Detect which cell encompasses the target text, then output its (x, y) center coordinate. 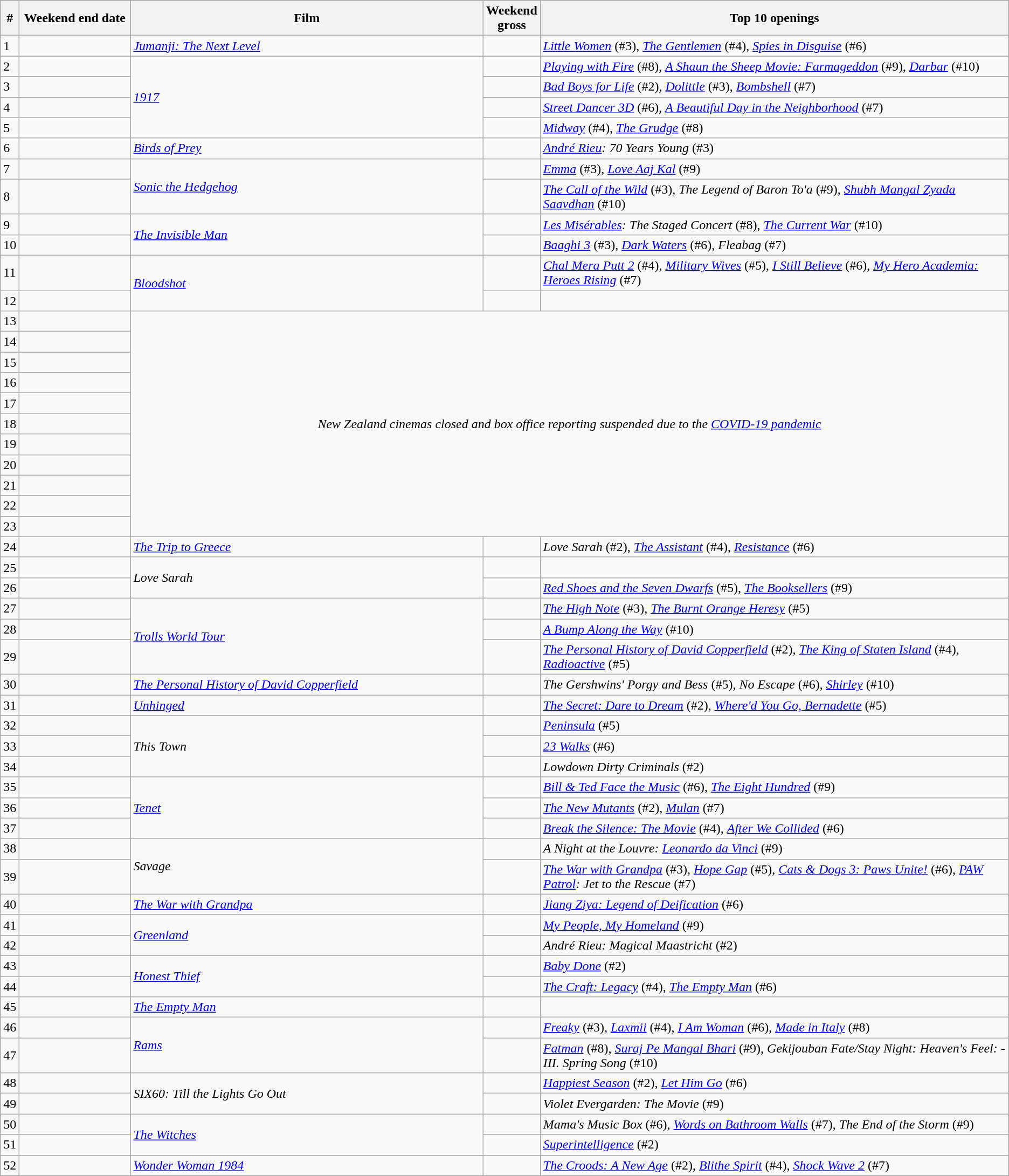
25 (10, 567)
Weekend end date (75, 18)
36 (10, 808)
27 (10, 608)
29 (10, 657)
The Empty Man (307, 1007)
André Rieu: Magical Maastricht (#2) (774, 945)
Lowdown Dirty Criminals (#2) (774, 767)
The New Mutants (#2), Mulan (#7) (774, 808)
15 (10, 362)
The High Note (#3), The Burnt Orange Heresy (#5) (774, 608)
51 (10, 1145)
39 (10, 877)
Rams (307, 1045)
Jiang Ziya: Legend of Deification (#6) (774, 904)
30 (10, 685)
3 (10, 87)
Little Women (#3), The Gentlemen (#4), Spies in Disguise (#6) (774, 46)
48 (10, 1083)
The Personal History of David Copperfield (307, 685)
21 (10, 485)
Baaghi 3 (#3), Dark Waters (#6), Fleabag (#7) (774, 245)
Mama's Music Box (#6), Words on Bathroom Walls (#7), The End of the Storm (#9) (774, 1124)
The Secret: Dare to Dream (#2), Where'd You Go, Bernadette (#5) (774, 705)
New Zealand cinemas closed and box office reporting suspended due to the COVID-19 pandemic (569, 424)
Emma (#3), Love Aaj Kal (#9) (774, 169)
Baby Done (#2) (774, 966)
Peninsula (#5) (774, 726)
Violet Evergarden: The Movie (#9) (774, 1104)
Greenland (307, 935)
37 (10, 828)
32 (10, 726)
Wonder Woman 1984 (307, 1165)
7 (10, 169)
Top 10 openings (774, 18)
Break the Silence: The Movie (#4), After We Collided (#6) (774, 828)
12 (10, 300)
Birds of Prey (307, 148)
A Bump Along the Way (#10) (774, 629)
This Town (307, 746)
50 (10, 1124)
43 (10, 966)
20 (10, 465)
Bad Boys for Life (#2), Dolittle (#3), Bombshell (#7) (774, 87)
47 (10, 1056)
Midway (#4), The Grudge (#8) (774, 128)
5 (10, 128)
Unhinged (307, 705)
The War with Grandpa (307, 904)
The Croods: A New Age (#2), Blithe Spirit (#4), Shock Wave 2 (#7) (774, 1165)
The War with Grandpa (#3), Hope Gap (#5), Cats & Dogs 3: Paws Unite! (#6), PAW Patrol: Jet to the Rescue (#7) (774, 877)
41 (10, 925)
Jumanji: The Next Level (307, 46)
My People, My Homeland (#9) (774, 925)
1 (10, 46)
Honest Thief (307, 976)
Chal Mera Putt 2 (#4), Military Wives (#5), I Still Believe (#6), My Hero Academia: Heroes Rising (#7) (774, 273)
8 (10, 196)
1917 (307, 97)
49 (10, 1104)
13 (10, 321)
Superintelligence (#2) (774, 1145)
Playing with Fire (#8), A Shaun the Sheep Movie: Farmageddon (#9), Darbar (#10) (774, 66)
Sonic the Hedgehog (307, 187)
Love Sarah (307, 577)
Film (307, 18)
16 (10, 383)
# (10, 18)
6 (10, 148)
Bill & Ted Face the Music (#6), The Eight Hundred (#9) (774, 787)
18 (10, 424)
4 (10, 107)
Love Sarah (#2), The Assistant (#4), Resistance (#6) (774, 547)
17 (10, 403)
Tenet (307, 808)
The Trip to Greece (307, 547)
45 (10, 1007)
19 (10, 444)
Happiest Season (#2), Let Him Go (#6) (774, 1083)
11 (10, 273)
The Call of the Wild (#3), The Legend of Baron To'a (#9), Shubh Mangal Zyada Saavdhan (#10) (774, 196)
35 (10, 787)
46 (10, 1028)
2 (10, 66)
Street Dancer 3D (#6), A Beautiful Day in the Neighborhood (#7) (774, 107)
26 (10, 588)
28 (10, 629)
A Night at the Louvre: Leonardo da Vinci (#9) (774, 849)
31 (10, 705)
24 (10, 547)
The Personal History of David Copperfield (#2), The King of Staten Island (#4), Radioactive (#5) (774, 657)
André Rieu: 70 Years Young (#3) (774, 148)
Weekendgross (512, 18)
The Gershwins' Porgy and Bess (#5), No Escape (#6), Shirley (#10) (774, 685)
The Craft: Legacy (#4), The Empty Man (#6) (774, 986)
34 (10, 767)
Savage (307, 866)
Les Misérables: The Staged Concert (#8), The Current War (#10) (774, 224)
42 (10, 945)
Freaky (#3), Laxmii (#4), I Am Woman (#6), Made in Italy (#8) (774, 1028)
9 (10, 224)
Fatman (#8), Suraj Pe Mangal Bhari (#9), Gekijouban Fate/Stay Night: Heaven's Feel: - III. Spring Song (#10) (774, 1056)
The Witches (307, 1134)
14 (10, 342)
38 (10, 849)
23 (10, 526)
23 Walks (#6) (774, 746)
Bloodshot (307, 283)
33 (10, 746)
Trolls World Tour (307, 636)
10 (10, 245)
22 (10, 506)
Red Shoes and the Seven Dwarfs (#5), The Booksellers (#9) (774, 588)
40 (10, 904)
The Invisible Man (307, 235)
52 (10, 1165)
44 (10, 986)
SIX60: Till the Lights Go Out (307, 1094)
